Capture the cell that displays the provided text and extract its (x, y) central coordinate. 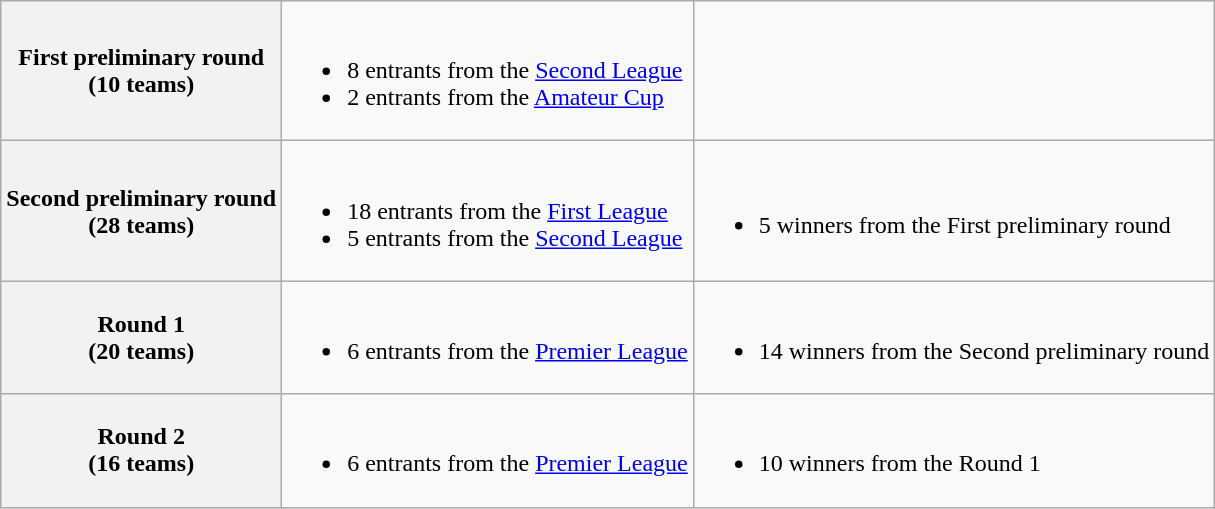
8 entrants from the Second League2 entrants from the Amateur Cup (488, 71)
10 winners from the Round 1 (954, 450)
14 winners from the Second preliminary round (954, 338)
18 entrants from the First League5 entrants from the Second League (488, 211)
Round 1 (20 teams) (142, 338)
Second preliminary round (28 teams) (142, 211)
First preliminary round (10 teams) (142, 71)
Round 2 (16 teams) (142, 450)
5 winners from the First preliminary round (954, 211)
